Search for the cell housing the specified text and yield its (x, y) center coordinate. 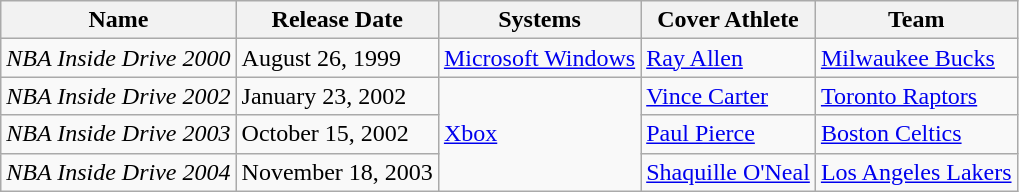
Shaquille O'Neal (728, 172)
Toronto Raptors (916, 96)
August 26, 1999 (337, 58)
Vince Carter (728, 96)
Xbox (539, 134)
NBA Inside Drive 2003 (118, 134)
November 18, 2003 (337, 172)
Los Angeles Lakers (916, 172)
Systems (539, 20)
Cover Athlete (728, 20)
January 23, 2002 (337, 96)
NBA Inside Drive 2004 (118, 172)
Name (118, 20)
Milwaukee Bucks (916, 58)
NBA Inside Drive 2002 (118, 96)
Release Date (337, 20)
October 15, 2002 (337, 134)
Paul Pierce (728, 134)
Team (916, 20)
NBA Inside Drive 2000 (118, 58)
Microsoft Windows (539, 58)
Boston Celtics (916, 134)
Ray Allen (728, 58)
